Detect which cell encompasses the target text, then output its (X, Y) center coordinate. 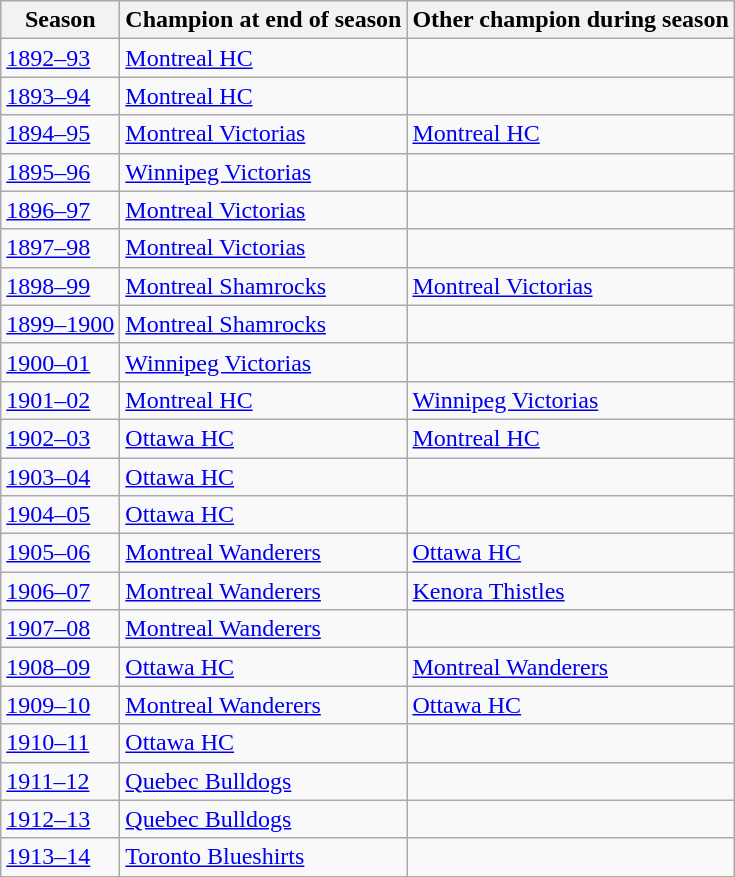
1899–1900 (60, 324)
1911–12 (60, 781)
1913–14 (60, 857)
1900–01 (60, 362)
1909–10 (60, 705)
Kenora Thistles (570, 591)
1912–13 (60, 819)
1908–09 (60, 667)
1893–94 (60, 96)
1895–96 (60, 172)
1906–07 (60, 591)
1901–02 (60, 400)
1904–05 (60, 515)
Champion at end of season (264, 20)
Other champion during season (570, 20)
1898–99 (60, 286)
Toronto Blueshirts (264, 857)
1907–08 (60, 629)
1896–97 (60, 210)
1902–03 (60, 438)
1894–95 (60, 134)
Season (60, 20)
1910–11 (60, 743)
1897–98 (60, 248)
1892–93 (60, 58)
1903–04 (60, 477)
1905–06 (60, 553)
